From the cell containing the given text, extract its center point as (x, y) coordinate. 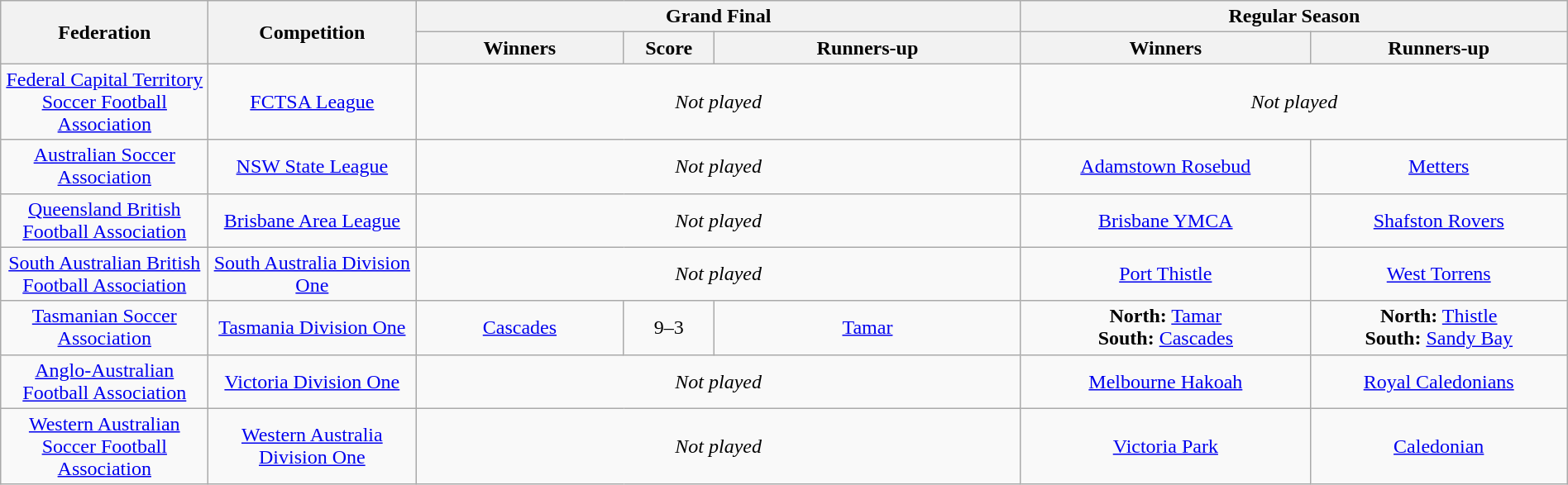
9–3 (668, 327)
Tasmania Division One (313, 327)
North: TamarSouth: Cascades (1165, 327)
Royal Caledonians (1439, 382)
Western Australia Division One (313, 446)
Adamstown Rosebud (1165, 167)
Australian Soccer Association (104, 167)
West Torrens (1439, 274)
Brisbane YMCA (1165, 220)
Grand Final (719, 17)
Tamar (867, 327)
Victoria Division One (313, 382)
Competition (313, 32)
Federal Capital Territory Soccer Football Association (104, 102)
Queensland British Football Association (104, 220)
Port Thistle (1165, 274)
Victoria Park (1165, 446)
Melbourne Hakoah (1165, 382)
Brisbane Area League (313, 220)
Caledonian (1439, 446)
Federation (104, 32)
Western Australian Soccer Football Association (104, 446)
Regular Season (1293, 17)
FCTSA League (313, 102)
NSW State League (313, 167)
Metters (1439, 167)
Anglo-Australian Football Association (104, 382)
Shafston Rovers (1439, 220)
Score (668, 48)
Tasmanian Soccer Association (104, 327)
South Australia Division One (313, 274)
North: ThistleSouth: Sandy Bay (1439, 327)
South Australian British Football Association (104, 274)
Cascades (519, 327)
